Pinpoint the cell where the given text exists, returning its [x, y] midpoint coordinate. 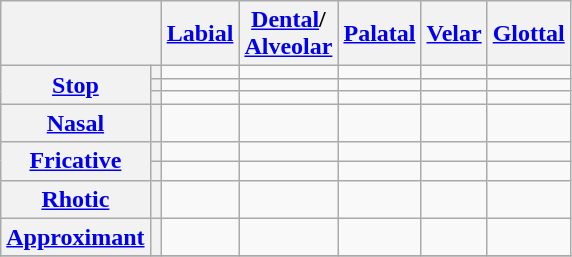
Labial [200, 34]
Stop [76, 85]
Glottal [528, 34]
Palatal [380, 34]
Rhotic [76, 199]
Nasal [76, 123]
Dental/Alveolar [288, 34]
Approximant [76, 237]
Velar [454, 34]
Fricative [76, 161]
